Scan for the cell matching the given text and deliver its [x, y] coordinate at center. 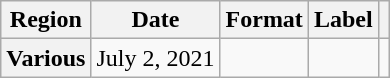
Format [264, 20]
Date [156, 20]
Region [46, 20]
July 2, 2021 [156, 58]
Label [343, 20]
Various [46, 58]
